Capture the cell that displays the provided text and extract its [x, y] central coordinate. 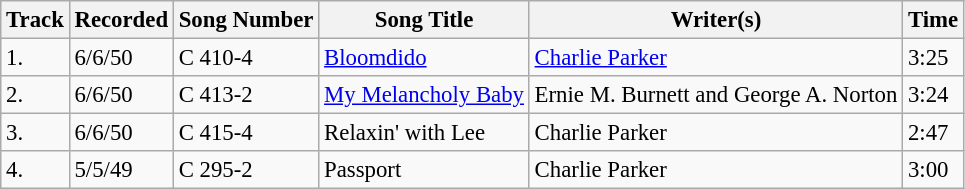
C 413-2 [246, 95]
C 415-4 [246, 133]
3:00 [934, 170]
3. [35, 133]
5/5/49 [121, 170]
Time [934, 20]
Relaxin' with Lee [424, 133]
C 295-2 [246, 170]
Track [35, 20]
Song Number [246, 20]
My Melancholy Baby [424, 95]
Ernie M. Burnett and George A. Norton [716, 95]
2. [35, 95]
1. [35, 58]
4. [35, 170]
Passport [424, 170]
Writer(s) [716, 20]
3:25 [934, 58]
3:24 [934, 95]
Recorded [121, 20]
2:47 [934, 133]
Song Title [424, 20]
C 410-4 [246, 58]
Bloomdido [424, 58]
